Return the [X, Y] coordinate for the center point of the cell that contains the specified text.  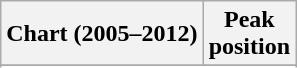
Chart (2005–2012) [102, 34]
Peakposition [249, 34]
